For the text-containing cell, return its midpoint in [x, y] coordinate format. 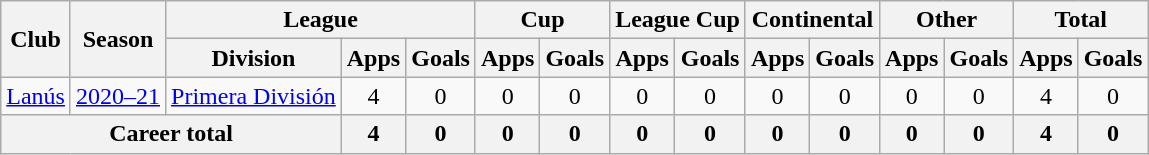
2020–21 [118, 96]
Lanús [36, 96]
Career total [171, 134]
Cup [542, 20]
Other [947, 20]
League [321, 20]
Season [118, 39]
Club [36, 39]
Continental [812, 20]
Total [1081, 20]
League Cup [678, 20]
Division [254, 58]
Primera División [254, 96]
